For the text-containing cell, return its midpoint in (X, Y) coordinate format. 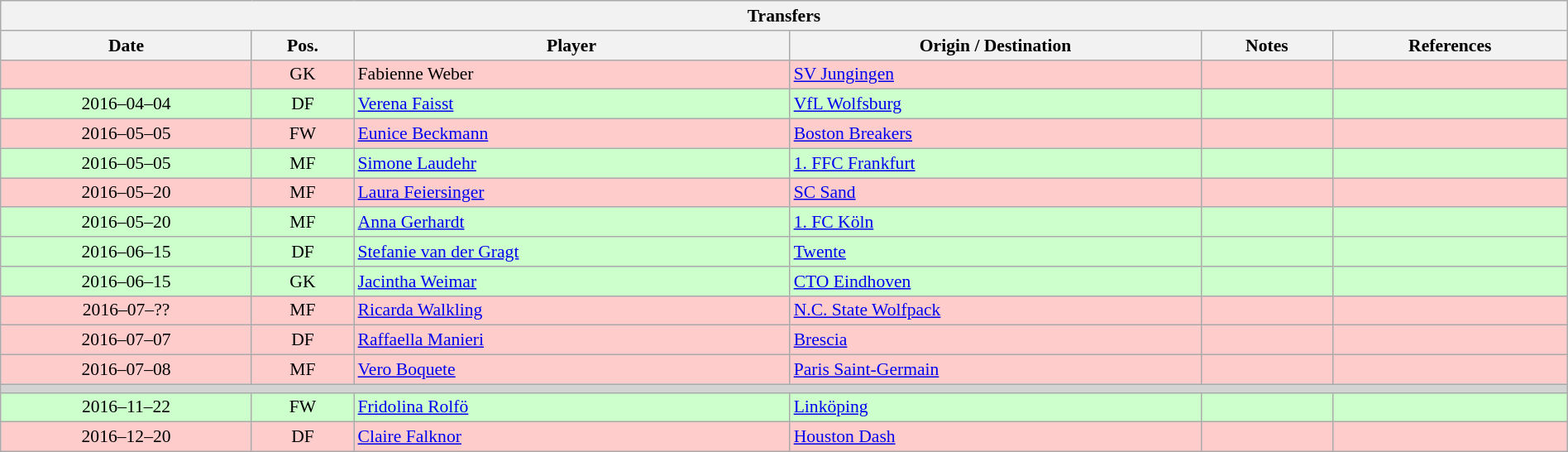
Eunice Beckmann (572, 134)
Player (572, 46)
SC Sand (996, 193)
Laura Feiersinger (572, 193)
Linköping (996, 407)
CTO Eindhoven (996, 281)
Vero Boquete (572, 370)
N.C. State Wolfpack (996, 310)
Fabienne Weber (572, 75)
Origin / Destination (996, 46)
References (1450, 46)
Notes (1267, 46)
Paris Saint-Germain (996, 370)
Ricarda Walkling (572, 310)
Pos. (303, 46)
Verena Faisst (572, 104)
Brescia (996, 340)
VfL Wolfsburg (996, 104)
Date (127, 46)
Boston Breakers (996, 134)
Claire Falknor (572, 437)
2016–04–04 (127, 104)
Stefanie van der Gragt (572, 252)
2016–12–20 (127, 437)
SV Jungingen (996, 75)
2016–07–?? (127, 310)
Anna Gerhardt (572, 223)
Transfers (784, 16)
Simone Laudehr (572, 163)
Raffaella Manieri (572, 340)
2016–11–22 (127, 407)
2016–07–08 (127, 370)
Fridolina Rolfö (572, 407)
2016–07–07 (127, 340)
1. FFC Frankfurt (996, 163)
Twente (996, 252)
1. FC Köln (996, 223)
Houston Dash (996, 437)
Jacintha Weimar (572, 281)
